Find where the given text appears and provide that cell's center as [X, Y] coordinate. 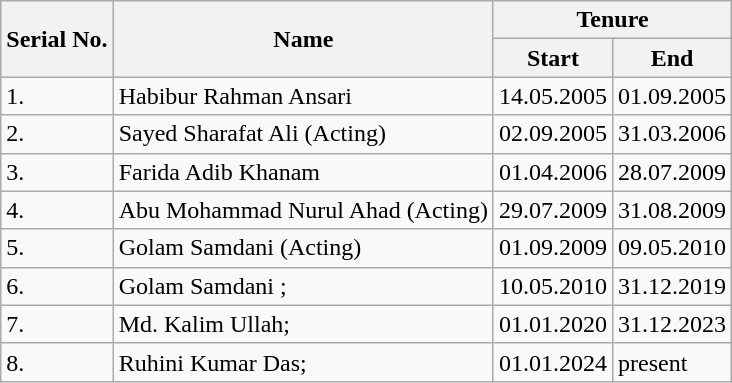
Golam Samdani (Acting) [303, 248]
09.05.2010 [672, 248]
31.12.2023 [672, 324]
Serial No. [57, 39]
1. [57, 96]
Md. Kalim Ullah; [303, 324]
Abu Mohammad Nurul Ahad (Acting) [303, 210]
14.05.2005 [552, 96]
Farida Adib Khanam [303, 172]
28.07.2009 [672, 172]
01.09.2009 [552, 248]
End [672, 58]
01.04.2006 [552, 172]
31.08.2009 [672, 210]
present [672, 362]
01.09.2005 [672, 96]
4. [57, 210]
Sayed Sharafat Ali (Acting) [303, 134]
5. [57, 248]
7. [57, 324]
6. [57, 286]
Start [552, 58]
Tenure [612, 20]
02.09.2005 [552, 134]
01.01.2020 [552, 324]
8. [57, 362]
10.05.2010 [552, 286]
31.03.2006 [672, 134]
Habibur Rahman Ansari [303, 96]
29.07.2009 [552, 210]
01.01.2024 [552, 362]
Ruhini Kumar Das; [303, 362]
3. [57, 172]
Golam Samdani ; [303, 286]
Name [303, 39]
31.12.2019 [672, 286]
2. [57, 134]
